From the cell containing the given text, extract its center point as [x, y] coordinate. 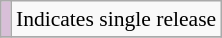
Indicates single release [116, 19]
